Scan for the cell matching the given text and deliver its [x, y] coordinate at center. 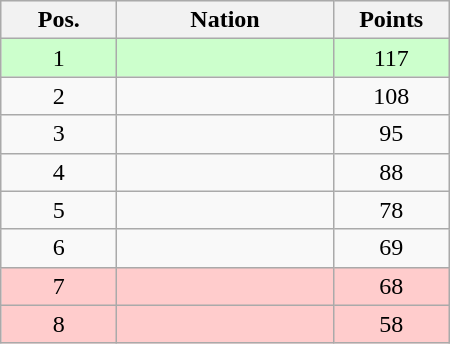
1 [59, 58]
5 [59, 210]
4 [59, 172]
Pos. [59, 20]
88 [391, 172]
6 [59, 248]
78 [391, 210]
7 [59, 286]
69 [391, 248]
3 [59, 134]
108 [391, 96]
58 [391, 324]
8 [59, 324]
2 [59, 96]
68 [391, 286]
Nation [225, 20]
117 [391, 58]
95 [391, 134]
Points [391, 20]
